Extract the (x, y) coordinate from the center of the cell holding the provided text.  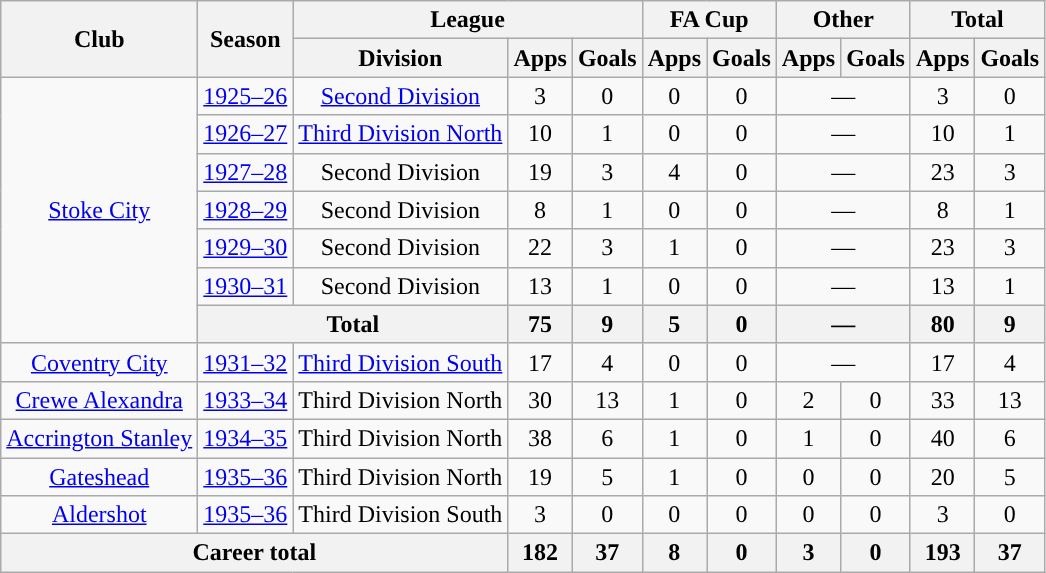
Gateshead (100, 477)
Career total (254, 553)
30 (540, 400)
FA Cup (709, 20)
40 (942, 438)
80 (942, 324)
Other (843, 20)
1933–34 (246, 400)
Season (246, 39)
Coventry City (100, 362)
1929–30 (246, 248)
Crewe Alexandra (100, 400)
33 (942, 400)
Club (100, 39)
1931–32 (246, 362)
38 (540, 438)
Division (400, 58)
Stoke City (100, 210)
1930–31 (246, 286)
2 (808, 400)
1934–35 (246, 438)
1926–27 (246, 134)
1925–26 (246, 96)
1928–29 (246, 210)
20 (942, 477)
193 (942, 553)
22 (540, 248)
182 (540, 553)
Aldershot (100, 515)
Accrington Stanley (100, 438)
75 (540, 324)
1927–28 (246, 172)
League (468, 20)
